Return the (X, Y) coordinate for the center point of the cell that contains the specified text.  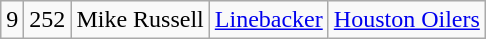
252 (48, 20)
Houston Oilers (406, 20)
Mike Russell (140, 20)
9 (12, 20)
Linebacker (268, 20)
